Scan for the cell matching the given text and deliver its (x, y) coordinate at center. 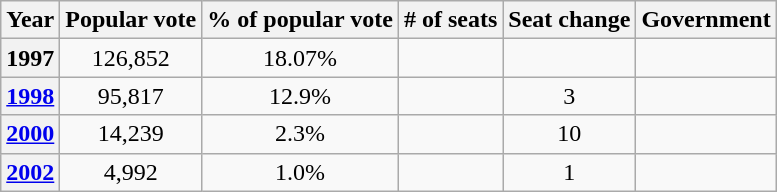
4,992 (131, 172)
3 (570, 96)
Seat change (570, 20)
10 (570, 134)
1.0% (300, 172)
# of seats (450, 20)
1998 (30, 96)
18.07% (300, 58)
95,817 (131, 96)
Popular vote (131, 20)
Year (30, 20)
1997 (30, 58)
14,239 (131, 134)
2.3% (300, 134)
1 (570, 172)
% of popular vote (300, 20)
12.9% (300, 96)
2000 (30, 134)
126,852 (131, 58)
Government (706, 20)
2002 (30, 172)
